Scan for the cell matching the given text and deliver its (X, Y) coordinate at center. 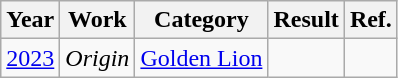
Year (30, 20)
Ref. (370, 20)
Golden Lion (202, 58)
Work (98, 20)
Origin (98, 58)
Result (306, 20)
Category (202, 20)
2023 (30, 58)
